Capture the cell that displays the provided text and extract its (X, Y) central coordinate. 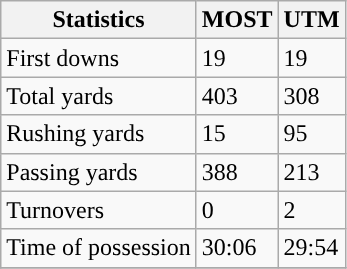
Total yards (99, 96)
30:06 (237, 248)
Rushing yards (99, 134)
Statistics (99, 20)
Turnovers (99, 210)
First downs (99, 58)
308 (312, 96)
403 (237, 96)
2 (312, 210)
UTM (312, 20)
213 (312, 172)
Time of possession (99, 248)
15 (237, 134)
29:54 (312, 248)
Passing yards (99, 172)
95 (312, 134)
388 (237, 172)
MOST (237, 20)
0 (237, 210)
